From the cell containing the given text, extract its center point as [X, Y] coordinate. 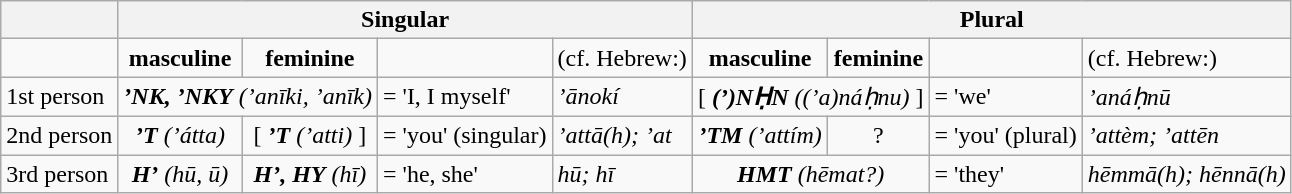
1st person [60, 97]
’NK, ’NKY (’anīki, ’anīk) [248, 97]
= 'they' [1006, 173]
’ānokí [622, 97]
’attā(h); ’at [622, 135]
2nd person [60, 135]
’TM (’attím) [760, 135]
[ (’)NḤN ((’a)náḥnu) ] [810, 97]
HMT (hēmat?) [810, 173]
’T (’átta) [180, 135]
H’, HY (hī) [310, 173]
Singular [406, 20]
? [878, 135]
= 'we' [1006, 97]
’attèm; ’attēn [1186, 135]
= 'you' (plural) [1006, 135]
= 'he, she' [464, 173]
’anáḥnū [1186, 97]
hū; hī [622, 173]
Plural [992, 20]
[ ’T (’atti) ] [310, 135]
= 'you' (singular) [464, 135]
H’ (hū, ū) [180, 173]
3rd person [60, 173]
hēmmā(h); hēnnā(h) [1186, 173]
= 'I, I myself' [464, 97]
